Scan for the cell matching the given text and deliver its [X, Y] coordinate at center. 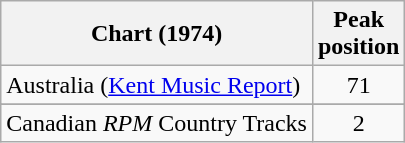
71 [358, 85]
Canadian RPM Country Tracks [157, 123]
2 [358, 123]
Australia (Kent Music Report) [157, 85]
Chart (1974) [157, 34]
Peakposition [358, 34]
